Scan for the cell matching the given text and deliver its (X, Y) coordinate at center. 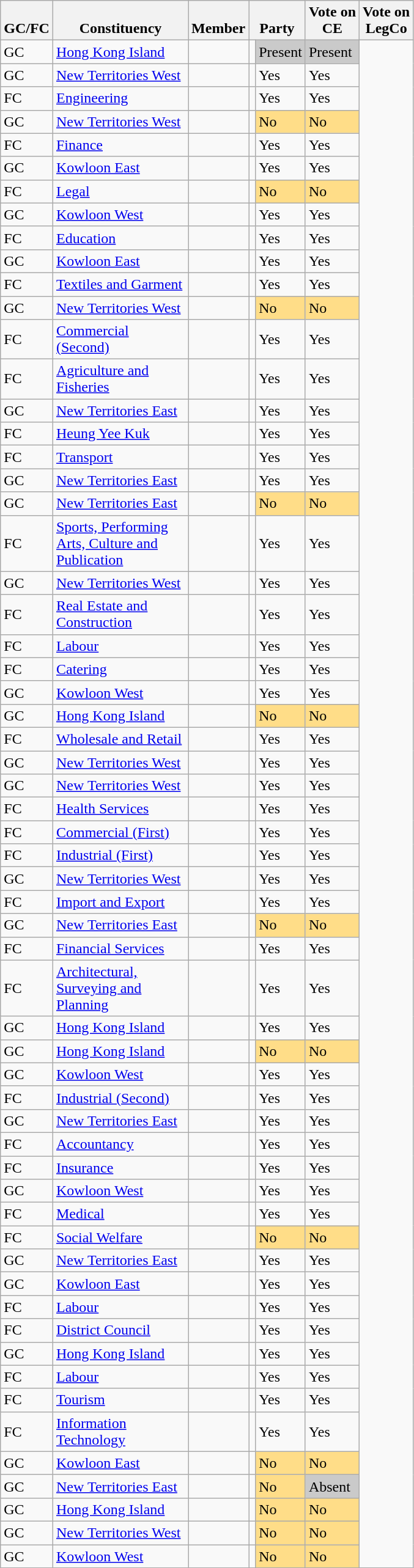
Wholesale and Retail (120, 739)
Commercial (Second) (120, 340)
Insurance (120, 1168)
Finance (120, 145)
Legal (120, 191)
Real Estate and Construction (120, 615)
Sports, Performing Arts, Culture and Publication (120, 543)
Information Technology (120, 1431)
Accountancy (120, 1144)
Architectural, Surveying and Planning (120, 988)
Education (120, 238)
GC/FC (27, 21)
Catering (120, 669)
Medical (120, 1214)
District Council (120, 1330)
Industrial (Second) (120, 1097)
Transport (120, 457)
Textiles and Garment (120, 284)
Heung Yee Kuk (120, 434)
Social Welfare (120, 1237)
Commercial (First) (120, 832)
Agriculture and Fisheries (120, 379)
Constituency (120, 21)
Industrial (First) (120, 855)
Party (278, 21)
Tourism (120, 1400)
Health Services (120, 809)
Absent (332, 1486)
Financial Services (120, 948)
Import and Export (120, 902)
Vote onLegCo (386, 21)
Member (219, 21)
Engineering (120, 98)
Vote onCE (332, 21)
